Locate the cell with the specified text and output its (x, y) center coordinate. 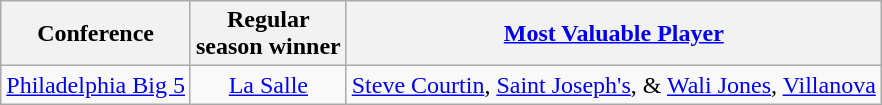
Philadelphia Big 5 (96, 85)
Conference (96, 34)
La Salle (268, 85)
Regular season winner (268, 34)
Most Valuable Player (614, 34)
Steve Courtin, Saint Joseph's, & Wali Jones, Villanova (614, 85)
